Return (X, Y) of the center of cell containing provided text 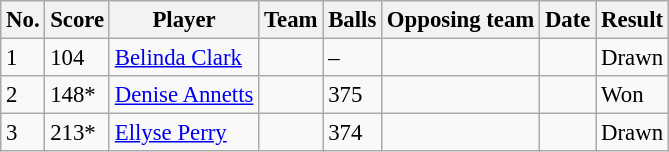
Score (78, 20)
2 (23, 95)
148* (78, 95)
3 (23, 133)
Ellyse Perry (184, 133)
Opposing team (461, 20)
104 (78, 58)
Result (632, 20)
Date (568, 20)
Belinda Clark (184, 58)
Balls (352, 20)
Player (184, 20)
374 (352, 133)
Won (632, 95)
No. (23, 20)
375 (352, 95)
213* (78, 133)
– (352, 58)
1 (23, 58)
Team (291, 20)
Denise Annetts (184, 95)
